Identify which cell holds the provided text, then report its (x, y) central coordinate. 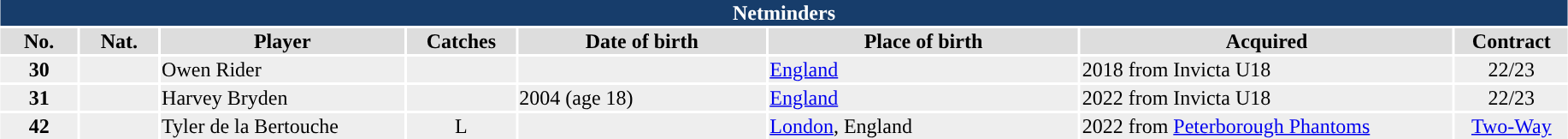
Contract (1512, 41)
Acquired (1267, 41)
Date of birth (642, 41)
Netminders (783, 13)
No. (39, 41)
2022 from Peterborough Phantoms (1267, 126)
London, England (923, 126)
Two-Way (1512, 126)
2022 from Invicta U18 (1267, 98)
Place of birth (923, 41)
Player (282, 41)
Tyler de la Bertouche (282, 126)
2018 from Invicta U18 (1267, 69)
Catches (462, 41)
L (462, 126)
31 (39, 98)
Harvey Bryden (282, 98)
42 (39, 126)
2004 (age 18) (642, 98)
Nat. (120, 41)
30 (39, 69)
Owen Rider (282, 69)
